Pinpoint the cell where the given text exists, returning its [X, Y] midpoint coordinate. 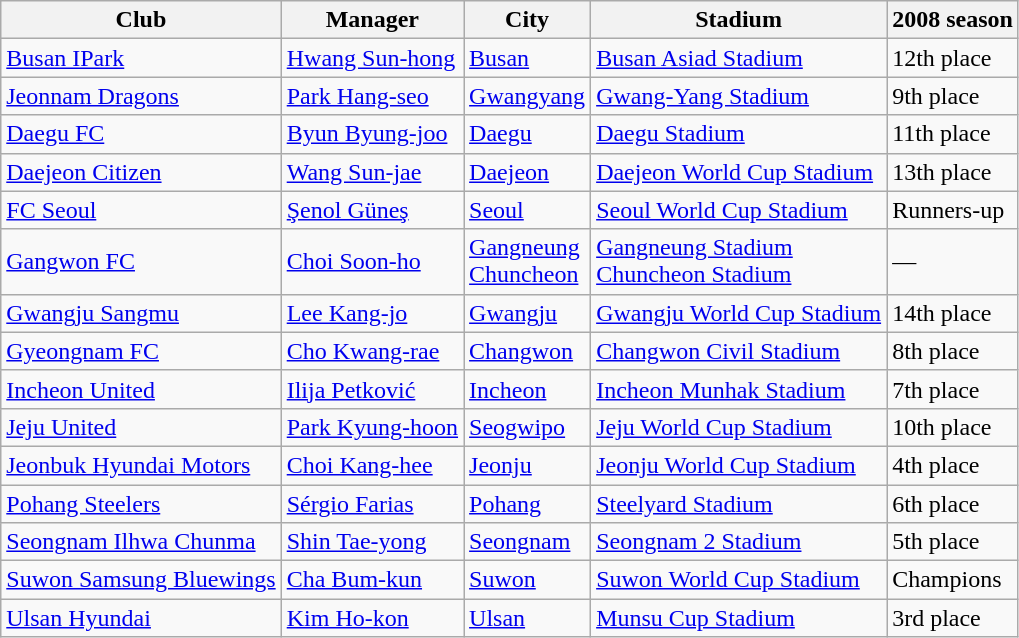
Kim Ho-kon [372, 618]
Sérgio Farias [372, 503]
Seoul World Cup Stadium [739, 210]
12th place [953, 58]
Incheon Munhak Stadium [739, 389]
Jeonbuk Hyundai Motors [141, 465]
5th place [953, 542]
Jeonju [528, 465]
Seongnam 2 Stadium [739, 542]
10th place [953, 427]
Busan IPark [141, 58]
11th place [953, 134]
Ulsan [528, 618]
Daejeon Citizen [141, 172]
Cha Bum-kun [372, 580]
Busan Asiad Stadium [739, 58]
Gwangju Sangmu [141, 313]
Busan [528, 58]
Pohang Steelers [141, 503]
Şenol Güneş [372, 210]
Gangneung StadiumChuncheon Stadium [739, 262]
Daegu [528, 134]
13th place [953, 172]
GangneungChuncheon [528, 262]
Daejeon [528, 172]
Incheon United [141, 389]
Gyeongnam FC [141, 351]
14th place [953, 313]
Incheon [528, 389]
6th place [953, 503]
Runners-up [953, 210]
Park Hang-seo [372, 96]
Ulsan Hyundai [141, 618]
Choi Kang-hee [372, 465]
Gwangju [528, 313]
8th place [953, 351]
Choi Soon-ho [372, 262]
Seongnam Ilhwa Chunma [141, 542]
Seongnam [528, 542]
Seogwipo [528, 427]
Lee Kang-jo [372, 313]
Changwon Civil Stadium [739, 351]
Club [141, 20]
City [528, 20]
Ilija Petković [372, 389]
9th place [953, 96]
Changwon [528, 351]
Byun Byung-joo [372, 134]
FC Seoul [141, 210]
Jeonnam Dragons [141, 96]
Manager [372, 20]
Pohang [528, 503]
Daegu Stadium [739, 134]
Gwang-Yang Stadium [739, 96]
2008 season [953, 20]
Jeju United [141, 427]
3rd place [953, 618]
Shin Tae-yong [372, 542]
Seoul [528, 210]
Daegu FC [141, 134]
Gangwon FC [141, 262]
Steelyard Stadium [739, 503]
Park Kyung-hoon [372, 427]
Cho Kwang-rae [372, 351]
Gwangyang [528, 96]
Jeju World Cup Stadium [739, 427]
— [953, 262]
7th place [953, 389]
Daejeon World Cup Stadium [739, 172]
Stadium [739, 20]
Munsu Cup Stadium [739, 618]
4th place [953, 465]
Wang Sun-jae [372, 172]
Suwon World Cup Stadium [739, 580]
Hwang Sun-hong [372, 58]
Jeonju World Cup Stadium [739, 465]
Suwon [528, 580]
Champions [953, 580]
Suwon Samsung Bluewings [141, 580]
Gwangju World Cup Stadium [739, 313]
